Determine the [x, y] coordinate at the center of the cell enclosing the given text.  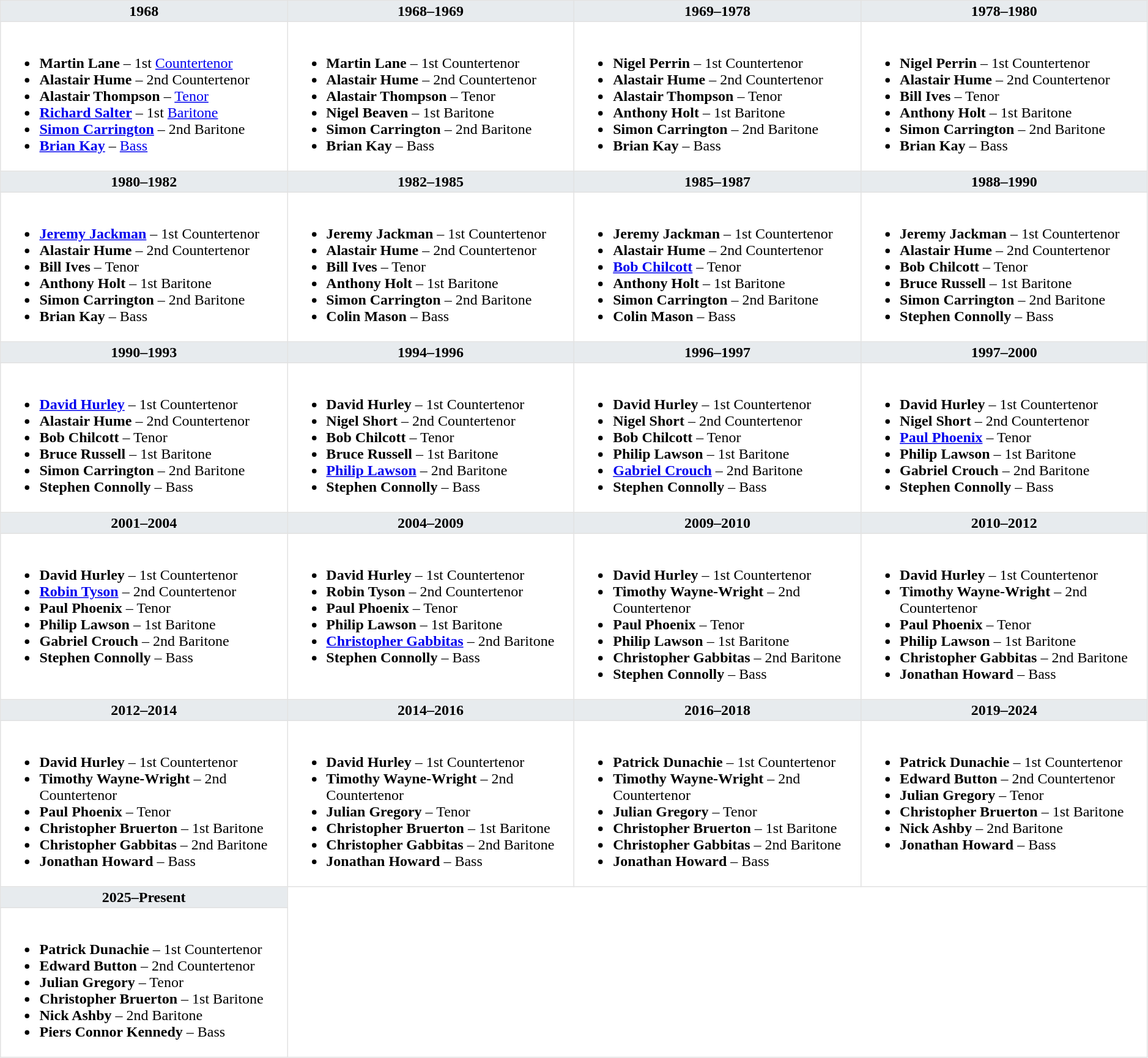
1968–1969 [431, 11]
2019–2024 [1004, 710]
1996–1997 [717, 352]
2004–2009 [431, 523]
1980–1982 [144, 182]
2001–2004 [144, 523]
1982–1985 [431, 182]
1969–1978 [717, 11]
1988–1990 [1004, 182]
1994–1996 [431, 352]
2009–2010 [717, 523]
2012–2014 [144, 710]
1978–1980 [1004, 11]
1985–1987 [717, 182]
1997–2000 [1004, 352]
1990–1993 [144, 352]
2014–2016 [431, 710]
2025–Present [144, 897]
2016–2018 [717, 710]
2010–2012 [1004, 523]
1968 [144, 11]
